From the cell containing the given text, extract its center point as [X, Y] coordinate. 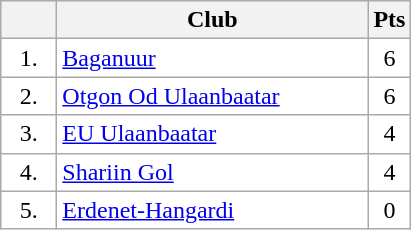
EU Ulaanbaatar [212, 134]
Erdenet-Hangardi [212, 210]
0 [390, 210]
Baganuur [212, 58]
4. [29, 172]
1. [29, 58]
Shariin Gol [212, 172]
3. [29, 134]
5. [29, 210]
Otgon Od Ulaanbaatar [212, 96]
Club [212, 20]
Pts [390, 20]
2. [29, 96]
